Locate the cell with the specified text and output its [X, Y] center coordinate. 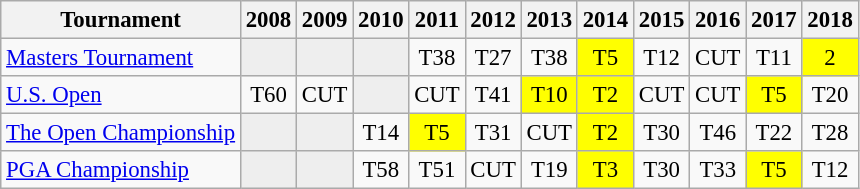
T58 [381, 170]
PGA Championship [121, 170]
2013 [549, 20]
U.S. Open [121, 95]
T11 [774, 58]
T60 [268, 95]
2010 [381, 20]
T10 [549, 95]
2011 [437, 20]
Masters Tournament [121, 58]
2008 [268, 20]
T51 [437, 170]
T22 [774, 133]
T20 [830, 95]
T27 [493, 58]
2017 [774, 20]
T46 [718, 133]
2015 [661, 20]
T3 [605, 170]
Tournament [121, 20]
T19 [549, 170]
T28 [830, 133]
T31 [493, 133]
2016 [718, 20]
The Open Championship [121, 133]
2009 [325, 20]
2 [830, 58]
2014 [605, 20]
T33 [718, 170]
T41 [493, 95]
2018 [830, 20]
2012 [493, 20]
T14 [381, 133]
